Capture the cell that displays the provided text and extract its [x, y] central coordinate. 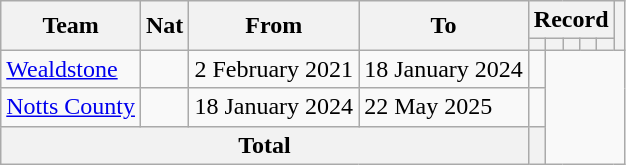
2 February 2021 [274, 69]
Record [571, 20]
To [444, 26]
Nat [165, 26]
Total [265, 145]
Team [71, 26]
22 May 2025 [444, 107]
From [274, 26]
Wealdstone [71, 69]
Notts County [71, 107]
